Return (x, y) of the center of cell containing provided text 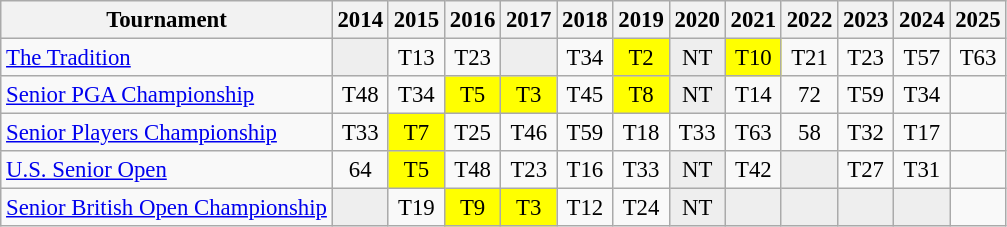
T57 (922, 58)
U.S. Senior Open (166, 170)
64 (360, 170)
T27 (866, 170)
2014 (360, 20)
T16 (585, 170)
T8 (641, 95)
T32 (866, 133)
T24 (641, 208)
2023 (866, 20)
T46 (529, 133)
T13 (416, 58)
T10 (753, 58)
T21 (809, 58)
72 (809, 95)
T7 (416, 133)
2015 (416, 20)
T18 (641, 133)
T25 (472, 133)
2021 (753, 20)
2020 (697, 20)
2017 (529, 20)
2022 (809, 20)
T9 (472, 208)
T31 (922, 170)
T14 (753, 95)
T12 (585, 208)
2019 (641, 20)
The Tradition (166, 58)
2024 (922, 20)
2016 (472, 20)
T42 (753, 170)
58 (809, 133)
Senior British Open Championship (166, 208)
Senior PGA Championship (166, 95)
T45 (585, 95)
T2 (641, 58)
2025 (978, 20)
T19 (416, 208)
Tournament (166, 20)
T17 (922, 133)
Senior Players Championship (166, 133)
2018 (585, 20)
